Provide the (x, y) coordinate of the cell's center where the given text is located.  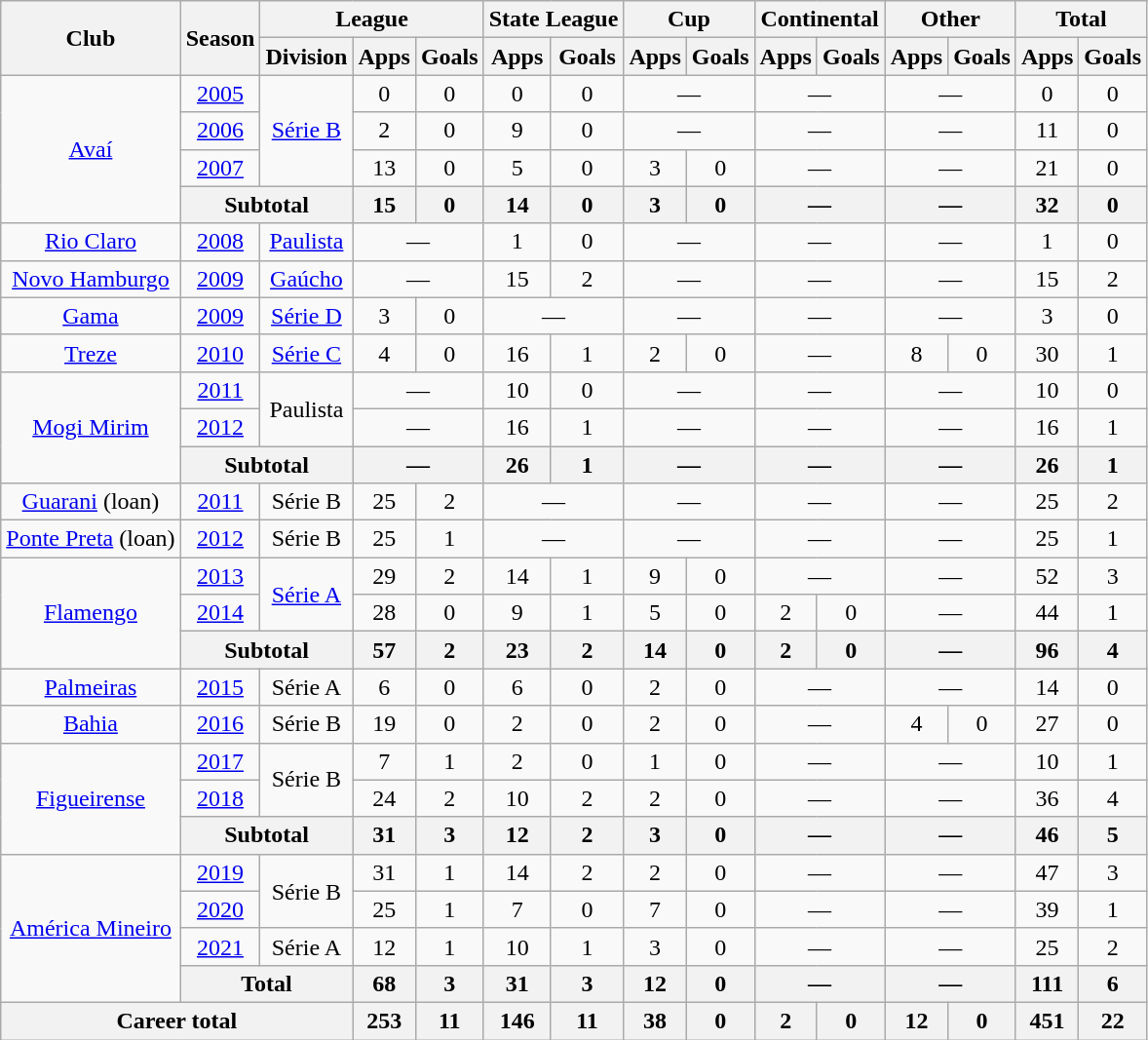
Palmeiras (91, 687)
Club (91, 38)
39 (1047, 909)
2010 (220, 353)
Gama (91, 316)
2006 (220, 131)
68 (384, 983)
2018 (220, 798)
Other (950, 19)
253 (384, 1021)
Série C (306, 353)
Cup (689, 19)
Ponte Preta (loan) (91, 539)
451 (1047, 1021)
47 (1047, 872)
2021 (220, 946)
2005 (220, 94)
38 (655, 1021)
8 (916, 353)
27 (1047, 724)
32 (1047, 205)
36 (1047, 798)
21 (1047, 168)
Rio Claro (91, 242)
22 (1113, 1021)
State League (554, 19)
52 (1047, 576)
57 (384, 650)
Season (220, 38)
Série D (306, 316)
2007 (220, 168)
Avaí (91, 149)
Career total (177, 1021)
2017 (220, 761)
30 (1047, 353)
Guarani (loan) (91, 502)
League (372, 19)
23 (517, 650)
29 (384, 576)
Novo Hamburgo (91, 279)
Flamengo (91, 613)
2008 (220, 242)
24 (384, 798)
Gaúcho (306, 279)
2013 (220, 576)
46 (1047, 835)
2019 (220, 872)
América Mineiro (91, 928)
2016 (220, 724)
Bahia (91, 724)
111 (1047, 983)
2020 (220, 909)
Treze (91, 353)
19 (384, 724)
28 (384, 613)
Division (306, 57)
2015 (220, 687)
Mogi Mirim (91, 427)
44 (1047, 613)
Figueirense (91, 798)
Continental (820, 19)
2014 (220, 613)
146 (517, 1021)
96 (1047, 650)
13 (384, 168)
